Pinpoint the cell where the given text exists, returning its (x, y) midpoint coordinate. 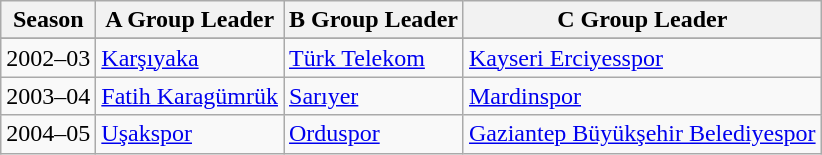
Türk Telekom (374, 58)
C Group Leader (642, 20)
Kayseri Erciyesspor (642, 58)
A Group Leader (190, 20)
2004–05 (48, 134)
Gaziantep Büyükşehir Belediyespor (642, 134)
B Group Leader (374, 20)
Mardinspor (642, 96)
Season (48, 20)
Fatih Karagümrük (190, 96)
Karşıyaka (190, 58)
Uşakspor (190, 134)
2002–03 (48, 58)
Sarıyer (374, 96)
2003–04 (48, 96)
Orduspor (374, 134)
